From the cell containing the given text, extract its center point as [X, Y] coordinate. 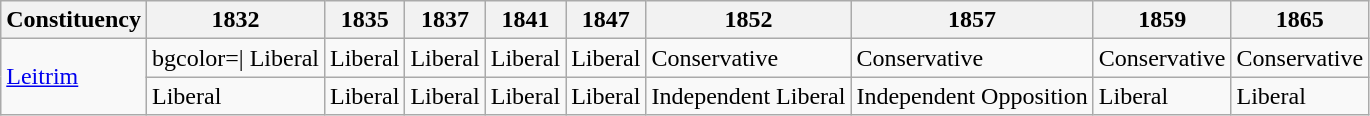
1859 [1162, 20]
1865 [1300, 20]
bgcolor=| Liberal [235, 58]
Independent Liberal [748, 96]
1835 [364, 20]
1832 [235, 20]
1841 [525, 20]
1847 [606, 20]
Independent Opposition [972, 96]
1837 [445, 20]
Leitrim [74, 77]
1857 [972, 20]
Constituency [74, 20]
1852 [748, 20]
